Pinpoint the cell where the given text exists, returning its [X, Y] midpoint coordinate. 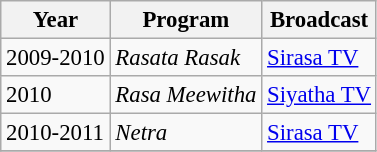
2009-2010 [56, 58]
Broadcast [320, 20]
Netra [186, 133]
Siyatha TV [320, 95]
Year [56, 20]
Rasa Meewitha [186, 95]
Program [186, 20]
2010 [56, 95]
2010-2011 [56, 133]
Rasata Rasak [186, 58]
